Determine the [x, y] coordinate at the center of the cell enclosing the given text.  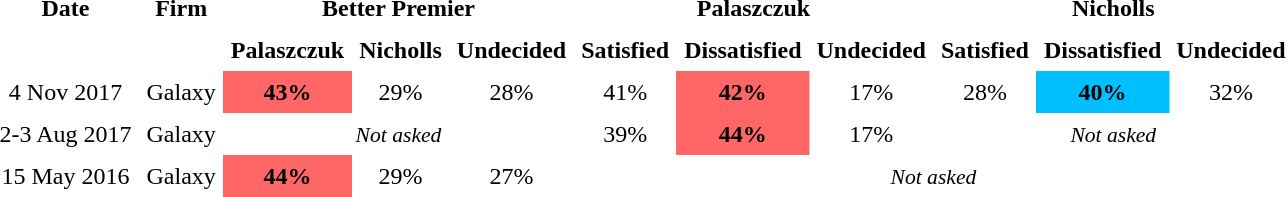
39% [626, 135]
44% [743, 135]
Palaszczuk [287, 51]
Not asked [398, 135]
41% [626, 93]
Nicholls [401, 51]
42% [743, 93]
43% [287, 93]
29% [401, 93]
40% [1102, 93]
